Extract the (X, Y) coordinate from the center of the cell holding the provided text.  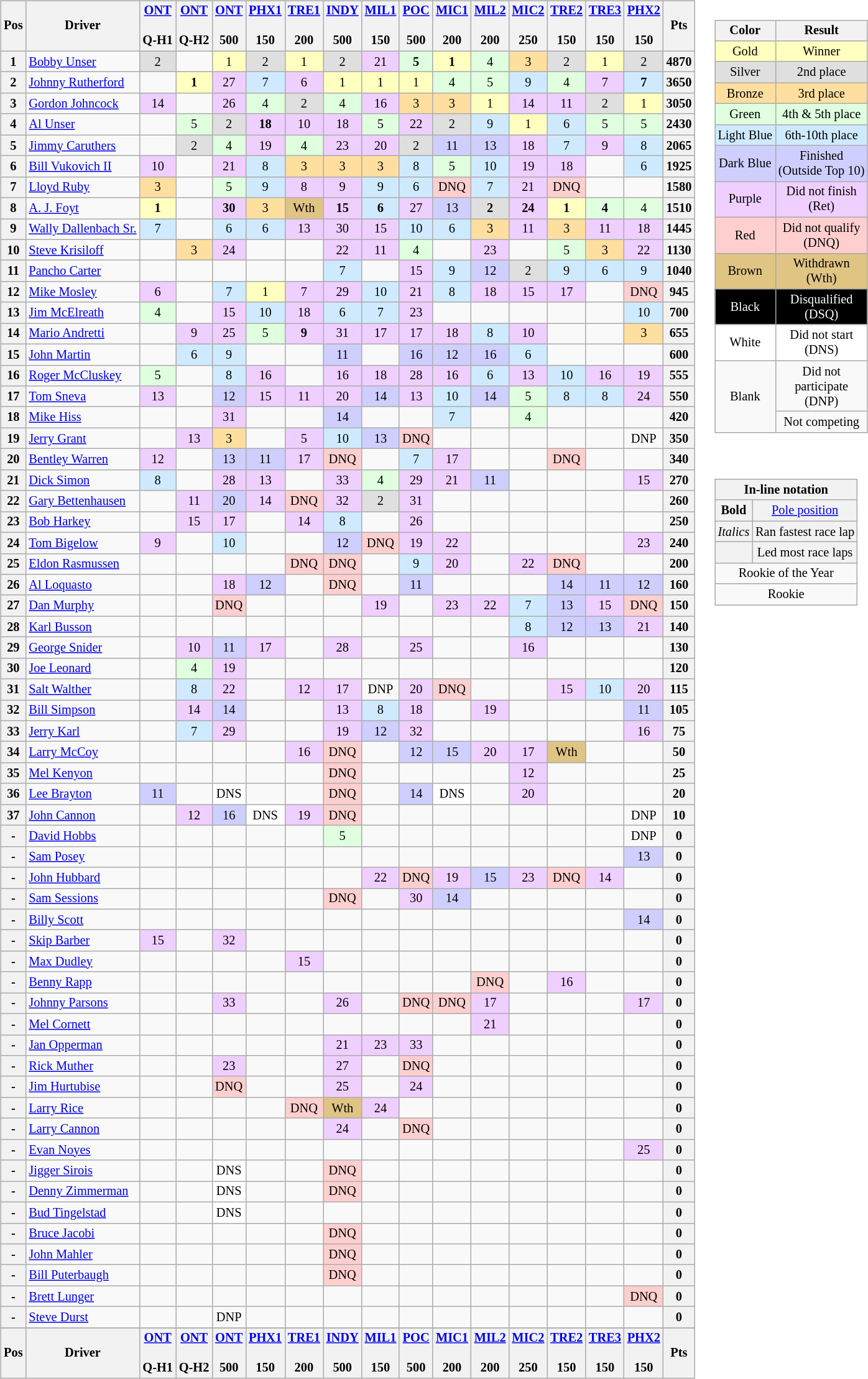
130 (679, 648)
Bold (734, 510)
240 (679, 543)
Brett Lunger (82, 1296)
50 (679, 752)
Bobby Unser (82, 62)
Light Blue (745, 135)
Finished(Outside Top 10) (821, 164)
2nd place (821, 72)
700 (679, 313)
Jimmy Caruthers (82, 145)
600 (679, 354)
Rick Muther (82, 1066)
160 (679, 585)
105 (679, 711)
3650 (679, 83)
350 (679, 438)
Tom Bigelow (82, 543)
A. J. Foyt (82, 208)
Led most race laps (805, 553)
1445 (679, 229)
Joe Leonard (82, 668)
1510 (679, 208)
John Martin (82, 354)
Gold (745, 52)
Blank (745, 397)
Evan Noyes (82, 1150)
Did not qualify(DNQ) (821, 235)
1925 (679, 167)
Dan Murphy (82, 606)
In-line notation (786, 490)
Dark Blue (745, 164)
Green (745, 114)
Not competing (821, 422)
John Hubbard (82, 878)
John Mahler (82, 1255)
270 (679, 480)
Sam Sessions (82, 899)
Johnny Parsons (82, 1003)
140 (679, 627)
Purple (745, 200)
200 (679, 564)
260 (679, 501)
Skip Barber (82, 941)
Pole position (805, 510)
Johnny Rutherford (82, 83)
1040 (679, 271)
Bob Harkey (82, 522)
945 (679, 292)
Al Unser (82, 124)
Wally Dallenbach Sr. (82, 229)
Italics (734, 532)
2430 (679, 124)
Max Dudley (82, 962)
36 (13, 794)
Bill Vukovich II (82, 167)
Mel Cornett (82, 1024)
420 (679, 417)
Jerry Grant (82, 438)
Jigger Sirois (82, 1171)
Ran fastest race lap (805, 532)
3rd place (821, 93)
Did not start(DNS) (821, 343)
Billy Scott (82, 920)
4870 (679, 62)
Roger McCluskey (82, 376)
Salt Walther (82, 689)
Jim McElreath (82, 313)
34 (13, 752)
Denny Zimmerman (82, 1192)
6th-10th place (821, 135)
Bill Simpson (82, 711)
Disqualified(DSQ) (821, 307)
120 (679, 668)
555 (679, 376)
35 (13, 773)
Bud Tingelstad (82, 1212)
Result (821, 30)
250 (679, 522)
Benny Rapp (82, 982)
Gary Bettenhausen (82, 501)
Dick Simon (82, 480)
Did not finish(Ret) (821, 200)
Jim Hurtubise (82, 1087)
75 (679, 731)
1580 (679, 187)
1130 (679, 250)
Withdrawn(Wth) (821, 271)
Al Loquasto (82, 585)
Bronze (745, 93)
White (745, 343)
Red (745, 235)
Brown (745, 271)
Winner (821, 52)
340 (679, 459)
Gordon Johncock (82, 104)
Rookie (786, 594)
4th & 5th place (821, 114)
550 (679, 397)
Lee Brayton (82, 794)
George Snider (82, 648)
655 (679, 334)
Bentley Warren (82, 459)
Did notparticipate(DNP) (821, 386)
Sam Posey (82, 857)
John Cannon (82, 815)
Larry Rice (82, 1108)
Pancho Carter (82, 271)
Tom Sneva (82, 397)
Jerry Karl (82, 731)
Lloyd Ruby (82, 187)
37 (13, 815)
Rookie of the Year (786, 573)
Mario Andretti (82, 334)
Larry McCoy (82, 752)
Eldon Rasmussen (82, 564)
Larry Cannon (82, 1129)
150 (679, 606)
3050 (679, 104)
Steve Durst (82, 1317)
Black (745, 307)
Silver (745, 72)
Mike Hiss (82, 417)
Steve Krisiloff (82, 250)
Jan Opperman (82, 1045)
Karl Busson (82, 627)
Bill Puterbaugh (82, 1275)
Mel Kenyon (82, 773)
Bruce Jacobi (82, 1234)
2065 (679, 145)
Color (745, 30)
115 (679, 689)
Mike Mosley (82, 292)
David Hobbs (82, 836)
